Find where the given text appears and provide that cell's center as [X, Y] coordinate. 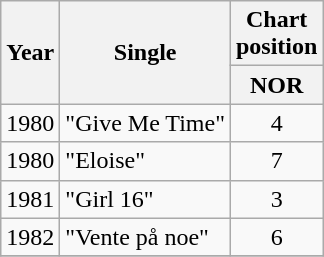
1982 [30, 237]
4 [276, 123]
Chart position [276, 34]
Year [30, 52]
NOR [276, 85]
"Eloise" [146, 161]
7 [276, 161]
6 [276, 237]
"Vente på noe" [146, 237]
"Give Me Time" [146, 123]
1981 [30, 199]
"Girl 16" [146, 199]
3 [276, 199]
Single [146, 52]
